Locate the cell with the specified text and output its (X, Y) center coordinate. 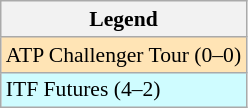
ATP Challenger Tour (0–0) (124, 55)
Legend (124, 19)
ITF Futures (4–2) (124, 90)
